Pinpoint the cell where the given text exists, returning its [x, y] midpoint coordinate. 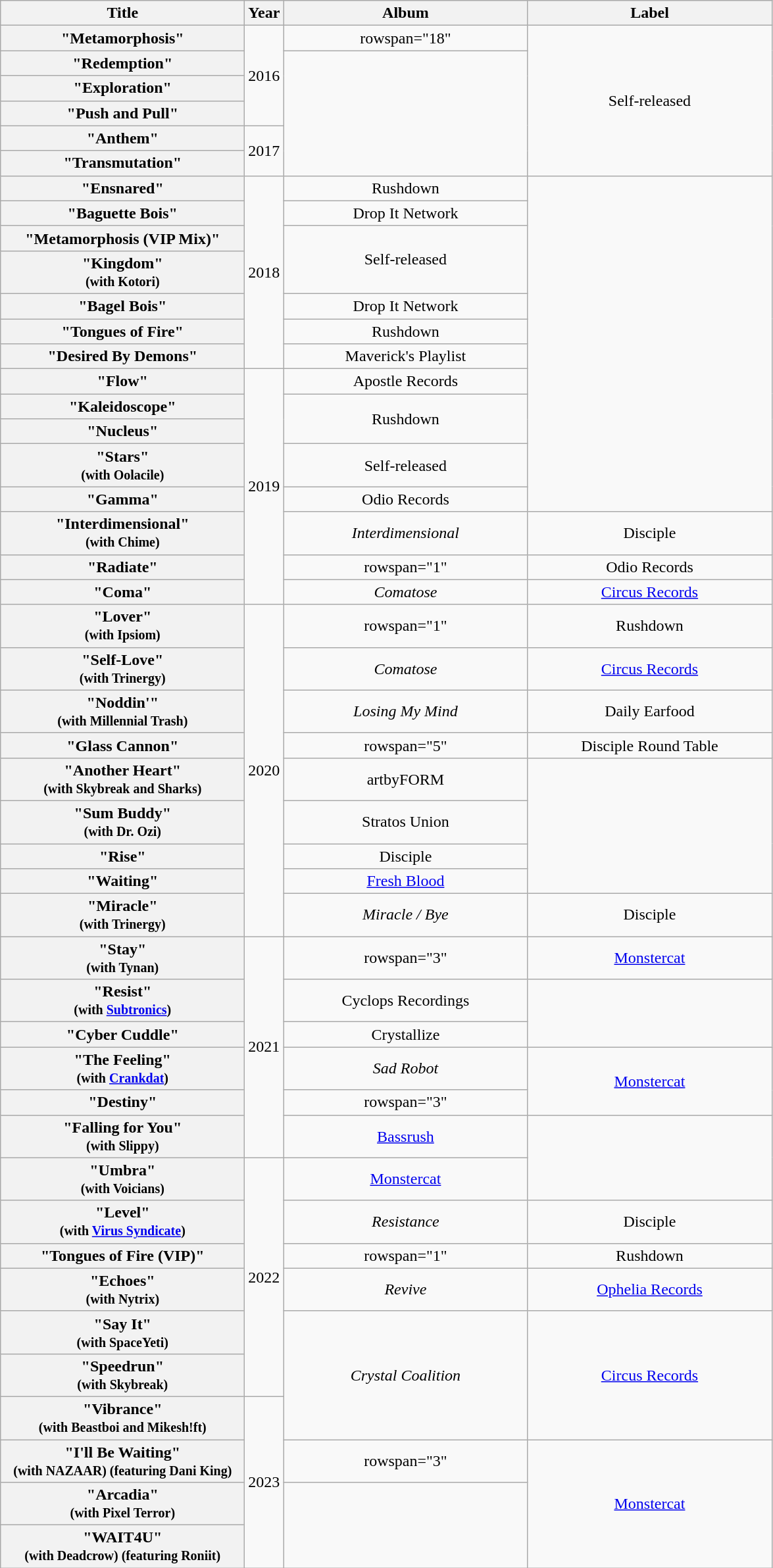
"Transmutation" [122, 163]
Losing My Mind [405, 712]
"WAIT4U"(with Deadcrow) (featuring Roniit) [122, 1547]
"Tongues of Fire" [122, 331]
Crystallize [405, 1035]
"Kingdom"(with Kotori) [122, 272]
"Push and Pull" [122, 113]
"Anthem" [122, 138]
"Kaleidoscope" [122, 406]
"Ensnared" [122, 188]
"Baguette Bois" [122, 213]
"Bagel Bois" [122, 306]
"The Feeling"(with Crankdat) [122, 1068]
"Metamorphosis (VIP Mix)" [122, 238]
"Lover"(with Ipsiom) [122, 626]
Interdimensional [405, 533]
2020 [264, 771]
Sad Robot [405, 1068]
"Nucleus" [122, 431]
"Gamma" [122, 499]
Bassrush [405, 1137]
Crystal Coalition [405, 1375]
Apostle Records [405, 381]
"Redemption" [122, 63]
Resistance [405, 1222]
"Resist"(with Subtronics) [122, 1001]
2023 [264, 1482]
"Say It"(with SpaceYeti) [122, 1333]
Label [650, 13]
Fresh Blood [405, 881]
"Sum Buddy"(with Dr. Ozi) [122, 822]
Cyclops Recordings [405, 1001]
"Stay"(with Tynan) [122, 958]
2018 [264, 272]
Title [122, 13]
"Arcadia"(with Pixel Terror) [122, 1504]
"Desired By Demons" [122, 356]
"Miracle"(with Trinergy) [122, 916]
"Speedrun"(with Skybreak) [122, 1375]
artbyFORM [405, 779]
"Level"(with Virus Syndicate) [122, 1222]
2016 [264, 76]
2021 [264, 1047]
Miracle / Bye [405, 916]
Revive [405, 1289]
2022 [264, 1277]
"Exploration" [122, 88]
2019 [264, 487]
"Tongues of Fire (VIP)" [122, 1256]
"Stars"(with Oolacile) [122, 466]
"Umbra"(with Voicians) [122, 1179]
rowspan="18" [405, 38]
"Radiate" [122, 567]
"Rise" [122, 856]
"Destiny" [122, 1102]
Maverick's Playlist [405, 356]
"Noddin'"(with Millennial Trash) [122, 712]
Ophelia Records [650, 1289]
"Glass Cannon" [122, 745]
Daily Earfood [650, 712]
"Waiting" [122, 881]
"Interdimensional"(with Chime) [122, 533]
"Metamorphosis" [122, 38]
Year [264, 13]
Disciple Round Table [650, 745]
"Echoes"(with Nytrix) [122, 1289]
"Cyber Cuddle" [122, 1035]
"I'll Be Waiting"(with NAZAAR) (featuring Dani King) [122, 1460]
"Another Heart"(with Skybreak and Sharks) [122, 779]
Album [405, 13]
"Flow" [122, 381]
Stratos Union [405, 822]
"Self-Love"(with Trinergy) [122, 668]
rowspan="5" [405, 745]
"Coma" [122, 592]
2017 [264, 151]
"Vibrance"(with Beastboi and Mikesh!ft) [122, 1418]
"Falling for You"(with Slippy) [122, 1137]
